From the cell containing the given text, extract its center point as (x, y) coordinate. 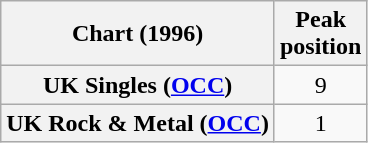
Peakposition (320, 34)
9 (320, 85)
Chart (1996) (138, 34)
UK Singles (OCC) (138, 85)
1 (320, 123)
UK Rock & Metal (OCC) (138, 123)
